Detect which cell encompasses the target text, then output its [x, y] center coordinate. 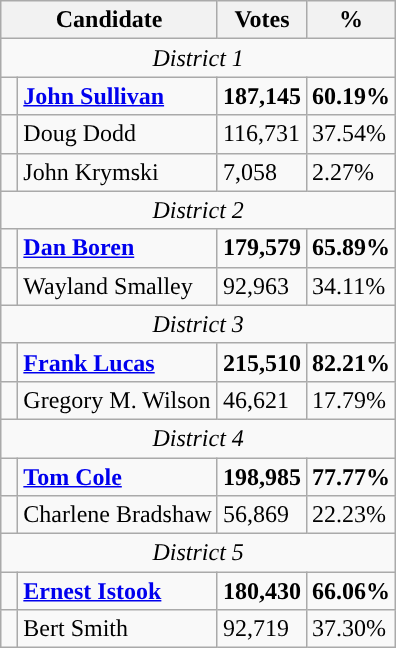
Gregory M. Wilson [118, 400]
District 4 [198, 438]
% [352, 20]
77.77% [352, 477]
60.19% [352, 96]
District 1 [198, 58]
Frank Lucas [118, 362]
56,869 [262, 515]
Doug Dodd [118, 134]
180,430 [262, 591]
198,985 [262, 477]
92,963 [262, 286]
92,719 [262, 629]
65.89% [352, 248]
Ernest Istook [118, 591]
District 3 [198, 324]
John Krymski [118, 172]
179,579 [262, 248]
Charlene Bradshaw [118, 515]
Wayland Smalley [118, 286]
82.21% [352, 362]
District 5 [198, 553]
Bert Smith [118, 629]
215,510 [262, 362]
2.27% [352, 172]
Dan Boren [118, 248]
Tom Cole [118, 477]
116,731 [262, 134]
7,058 [262, 172]
66.06% [352, 591]
46,621 [262, 400]
187,145 [262, 96]
Candidate [110, 20]
John Sullivan [118, 96]
17.79% [352, 400]
37.54% [352, 134]
District 2 [198, 210]
37.30% [352, 629]
Votes [262, 20]
34.11% [352, 286]
22.23% [352, 515]
